Return (x, y) of the center of cell containing provided text 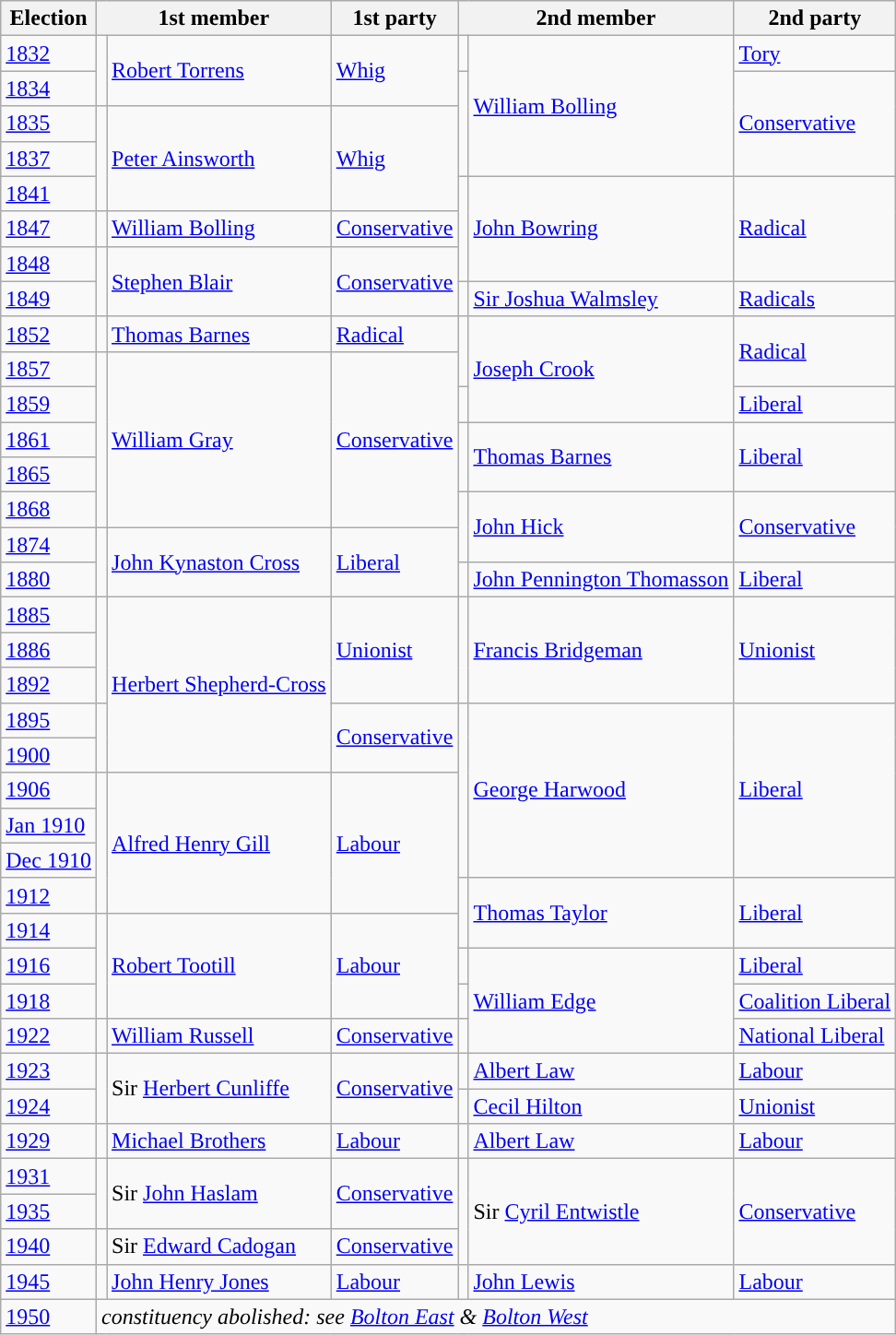
1841 (49, 194)
Francis Bridgeman (601, 650)
Election (49, 18)
1900 (49, 755)
1885 (49, 615)
Sir Joshua Walmsley (601, 299)
Stephen Blair (219, 281)
Alfred Henry Gill (219, 843)
1st party (395, 18)
1940 (49, 1246)
Sir Cyril Entwistle (601, 1211)
Jan 1910 (49, 825)
1892 (49, 685)
1895 (49, 720)
1916 (49, 965)
William Gray (219, 439)
John Kynaston Cross (219, 562)
Cecil Hilton (601, 1106)
Robert Torrens (219, 71)
Michael Brothers (219, 1141)
Sir Herbert Cunliffe (219, 1089)
William Edge (601, 1000)
Radicals (815, 299)
National Liberal (815, 1036)
1868 (49, 510)
1914 (49, 930)
John Lewis (601, 1282)
Coalition Liberal (815, 1000)
1929 (49, 1141)
1832 (49, 53)
1923 (49, 1071)
1861 (49, 440)
1848 (49, 264)
1847 (49, 229)
Joseph Crook (601, 369)
Peter Ainsworth (219, 159)
John Henry Jones (219, 1282)
Thomas Taylor (601, 913)
1835 (49, 124)
1859 (49, 404)
1857 (49, 369)
1922 (49, 1036)
1935 (49, 1211)
1886 (49, 650)
1834 (49, 89)
1837 (49, 159)
1st member (214, 18)
1865 (49, 475)
Tory (815, 53)
1880 (49, 580)
1906 (49, 790)
William Russell (219, 1036)
Sir John Haslam (219, 1194)
1918 (49, 1000)
Herbert Shepherd-Cross (219, 685)
George Harwood (601, 790)
1931 (49, 1176)
1924 (49, 1106)
1849 (49, 299)
1950 (49, 1317)
1852 (49, 334)
1874 (49, 545)
Sir Edward Cadogan (219, 1246)
John Hick (601, 527)
2nd party (815, 18)
constituency abolished: see Bolton East & Bolton West (496, 1317)
John Bowring (601, 229)
2nd member (595, 18)
Robert Tootill (219, 965)
1945 (49, 1282)
Dec 1910 (49, 860)
1912 (49, 895)
John Pennington Thomasson (601, 580)
